Output the [x, y] coordinate of the center of the cell containing the given text.  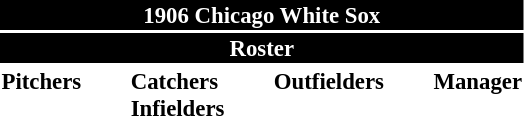
1906 Chicago White Sox [262, 15]
Roster [262, 48]
